Scan for the cell matching the given text and deliver its [x, y] coordinate at center. 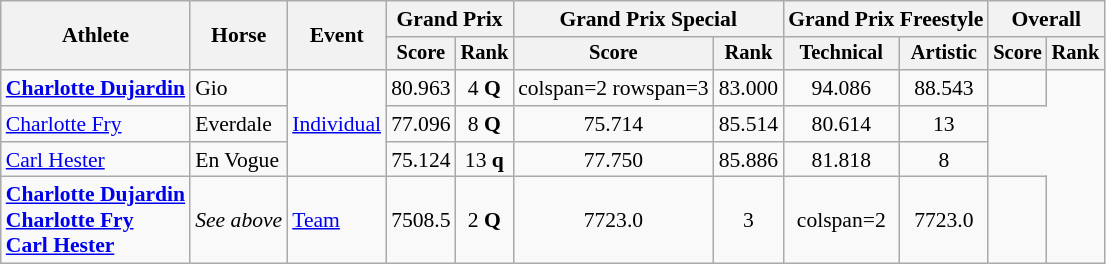
Overall [1046, 19]
Everdale [238, 124]
3 [748, 220]
Gio [238, 88]
85.514 [748, 124]
En Vogue [238, 160]
94.086 [841, 88]
Charlotte Fry [96, 124]
80.614 [841, 124]
75.124 [420, 160]
Grand Prix Freestyle [886, 19]
7508.5 [420, 220]
colspan=2 [841, 220]
8 Q [485, 124]
Grand Prix [450, 19]
Team [336, 220]
Technical [841, 54]
13 [944, 124]
Individual [336, 124]
Charlotte DujardinCharlotte FryCarl Hester [96, 220]
85.886 [748, 160]
75.714 [614, 124]
8 [944, 160]
13 q [485, 160]
Charlotte Dujardin [96, 88]
colspan=2 rowspan=3 [614, 88]
Grand Prix Special [648, 19]
80.963 [420, 88]
77.096 [420, 124]
83.000 [748, 88]
Carl Hester [96, 160]
Athlete [96, 36]
88.543 [944, 88]
See above [238, 220]
4 Q [485, 88]
2 Q [485, 220]
81.818 [841, 160]
Event [336, 36]
Artistic [944, 54]
77.750 [614, 160]
Horse [238, 36]
